Extract the (X, Y) coordinate from the center of the cell holding the provided text.  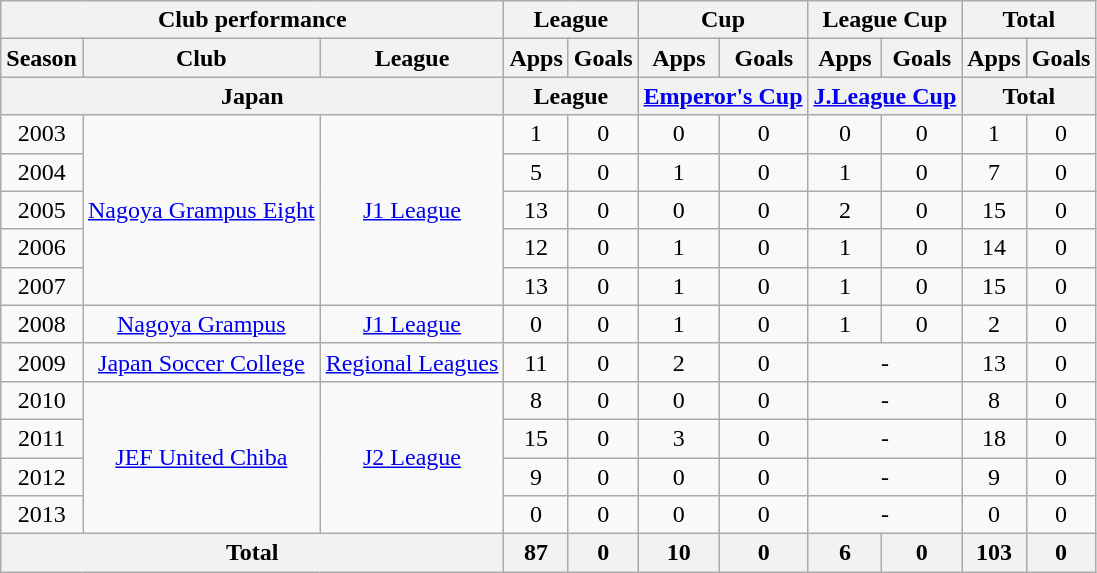
2006 (42, 248)
2012 (42, 477)
2004 (42, 172)
Nagoya Grampus Eight (201, 210)
10 (679, 553)
18 (994, 438)
J.League Cup (885, 96)
Club performance (252, 20)
2008 (42, 324)
Nagoya Grampus (201, 324)
12 (536, 248)
J2 League (412, 457)
11 (536, 362)
Cup (723, 20)
Club (201, 58)
Japan (252, 96)
2011 (42, 438)
Japan Soccer College (201, 362)
14 (994, 248)
Season (42, 58)
2005 (42, 210)
League Cup (885, 20)
5 (536, 172)
6 (845, 553)
2013 (42, 515)
JEF United Chiba (201, 457)
7 (994, 172)
103 (994, 553)
2010 (42, 400)
Emperor's Cup (723, 96)
2007 (42, 286)
Regional Leagues (412, 362)
2009 (42, 362)
3 (679, 438)
87 (536, 553)
2003 (42, 134)
